For the text-containing cell, return its midpoint in (X, Y) coordinate format. 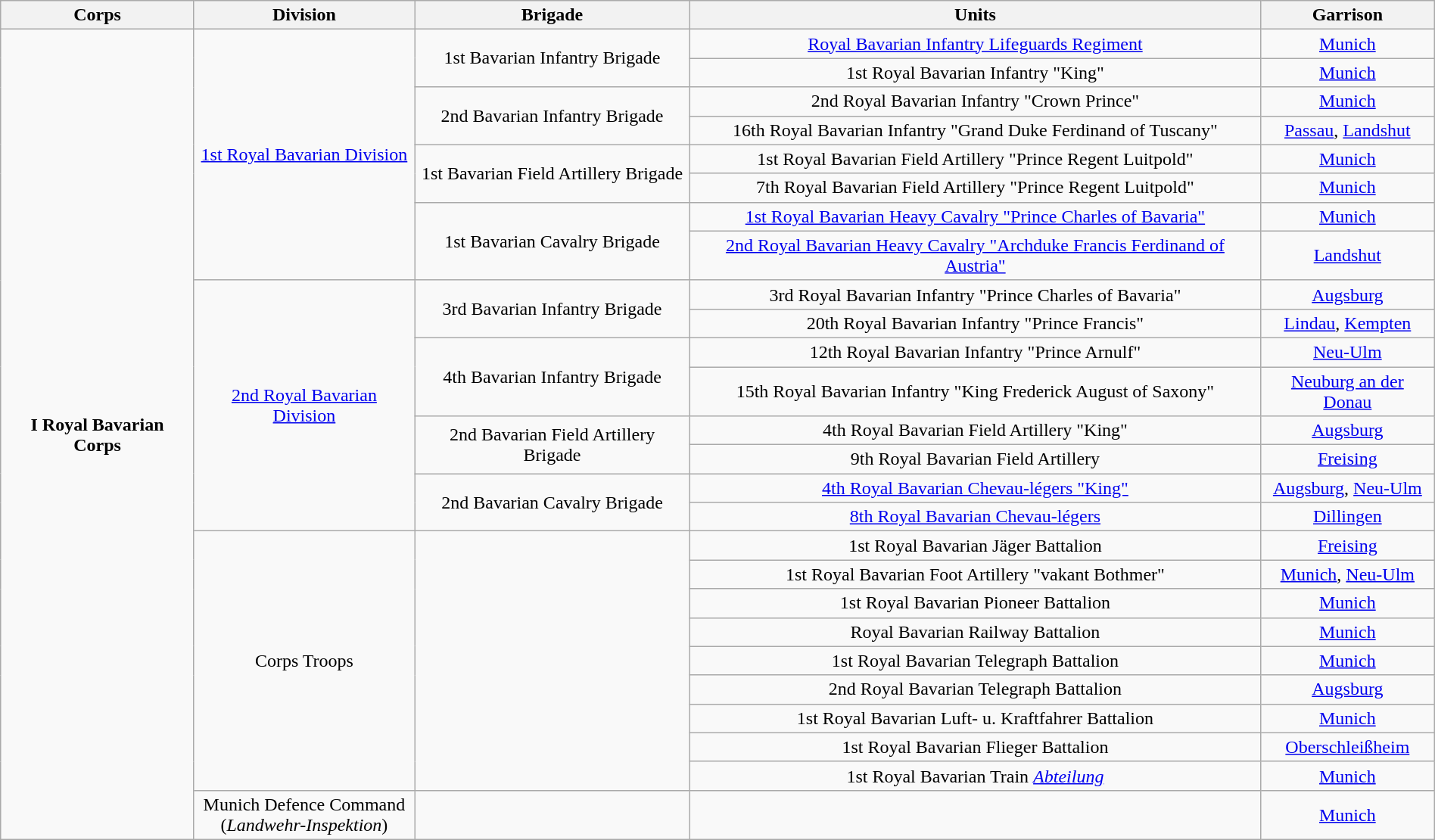
2nd Royal Bavarian Telegraph Battalion (975, 689)
Munich Defence Command(Landwehr-Inspektion) (304, 814)
3rd Bavarian Infantry Brigade (553, 309)
16th Royal Bavarian Infantry "Grand Duke Ferdinand of Tuscany" (975, 130)
2nd Bavarian Cavalry Brigade (553, 502)
Brigade (553, 15)
15th Royal Bavarian Infantry "King Frederick August of Saxony" (975, 390)
Landshut (1347, 256)
Units (975, 15)
Augsburg, Neu-Ulm (1347, 488)
Division (304, 15)
Royal Bavarian Railway Battalion (975, 632)
1st Bavarian Cavalry Brigade (553, 241)
1st Royal Bavarian Field Artillery "Prince Regent Luitpold" (975, 159)
4th Royal Bavarian Chevau-légers "King" (975, 488)
2nd Bavarian Field Artillery Brigade (553, 445)
I Royal Bavarian Corps (97, 434)
20th Royal Bavarian Infantry "Prince Francis" (975, 323)
Garrison (1347, 15)
2nd Royal Bavarian Division (304, 406)
1st Royal Bavarian Luft- u. Kraftfahrer Battalion (975, 718)
Corps Troops (304, 661)
Neuburg an der Donau (1347, 390)
2nd Bavarian Infantry Brigade (553, 116)
Munich, Neu-Ulm (1347, 574)
Dillingen (1347, 517)
1st Royal Bavarian Train Abteilung (975, 776)
Oberschleißheim (1347, 747)
1st Royal Bavarian Flieger Battalion (975, 747)
1st Royal Bavarian Foot Artillery "vakant Bothmer" (975, 574)
1st Royal Bavarian Pioneer Battalion (975, 603)
9th Royal Bavarian Field Artillery (975, 459)
3rd Royal Bavarian Infantry "Prince Charles of Bavaria" (975, 294)
1st Royal Bavarian Heavy Cavalry "Prince Charles of Bavaria" (975, 216)
Passau, Landshut (1347, 130)
2nd Royal Bavarian Infantry "Crown Prince" (975, 101)
8th Royal Bavarian Chevau-légers (975, 517)
Neu-Ulm (1347, 352)
1st Royal Bavarian Telegraph Battalion (975, 661)
12th Royal Bavarian Infantry "Prince Arnulf" (975, 352)
Corps (97, 15)
7th Royal Bavarian Field Artillery "Prince Regent Luitpold" (975, 188)
Lindau, Kempten (1347, 323)
4th Royal Bavarian Field Artillery "King" (975, 431)
1st Bavarian Field Artillery Brigade (553, 173)
4th Bavarian Infantry Brigade (553, 377)
Royal Bavarian Infantry Lifeguards Regiment (975, 44)
1st Royal Bavarian Division (304, 155)
2nd Royal Bavarian Heavy Cavalry "Archduke Francis Ferdinand of Austria" (975, 256)
1st Royal Bavarian Infantry "King" (975, 73)
1st Royal Bavarian Jäger Battalion (975, 546)
1st Bavarian Infantry Brigade (553, 58)
